Return [x, y] of the center of cell containing provided text 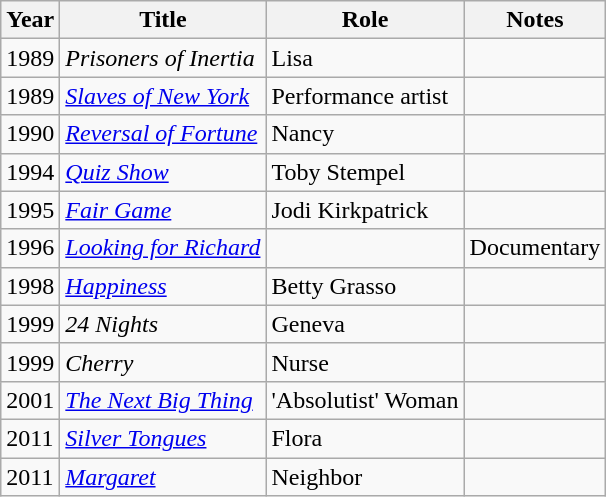
Nurse [365, 362]
Performance artist [365, 96]
Betty Grasso [365, 286]
1995 [30, 210]
Quiz Show [163, 172]
Nancy [365, 134]
Fair Game [163, 210]
Title [163, 20]
Happiness [163, 286]
Toby Stempel [365, 172]
1998 [30, 286]
Year [30, 20]
Documentary [535, 248]
Slaves of New York [163, 96]
Cherry [163, 362]
Jodi Kirkpatrick [365, 210]
Reversal of Fortune [163, 134]
Looking for Richard [163, 248]
2001 [30, 400]
Silver Tongues [163, 438]
1990 [30, 134]
Role [365, 20]
1996 [30, 248]
Notes [535, 20]
24 Nights [163, 324]
Lisa [365, 58]
Margaret [163, 477]
Neighbor [365, 477]
Flora [365, 438]
1994 [30, 172]
Geneva [365, 324]
'Absolutist' Woman [365, 400]
The Next Big Thing [163, 400]
Prisoners of Inertia [163, 58]
